Identify which cell holds the provided text, then report its (x, y) central coordinate. 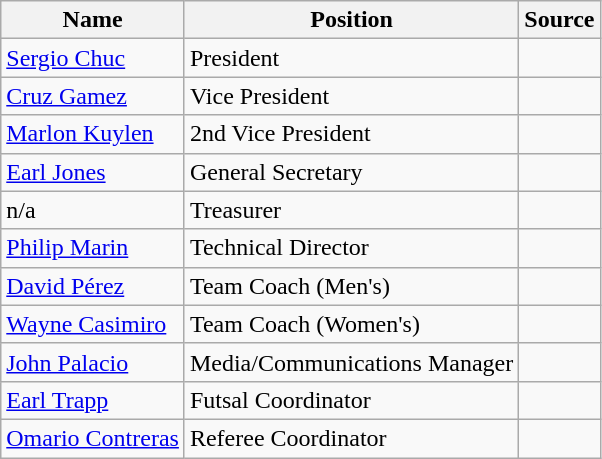
Team Coach (Men's) (351, 286)
Name (93, 20)
Referee Coordinator (351, 438)
Technical Director (351, 248)
Futsal Coordinator (351, 400)
Omario Contreras (93, 438)
Media/Communications Manager (351, 362)
n/a (93, 210)
Wayne Casimiro (93, 324)
President (351, 58)
Team Coach (Women's) (351, 324)
Philip Marin (93, 248)
2nd Vice President (351, 134)
Sergio Chuc (93, 58)
Marlon Kuylen (93, 134)
Vice President (351, 96)
Earl Trapp (93, 400)
Source (560, 20)
Treasurer (351, 210)
John Palacio (93, 362)
Earl Jones (93, 172)
David Pérez (93, 286)
General Secretary (351, 172)
Position (351, 20)
Cruz Gamez (93, 96)
